Capture the cell that displays the provided text and extract its [X, Y] central coordinate. 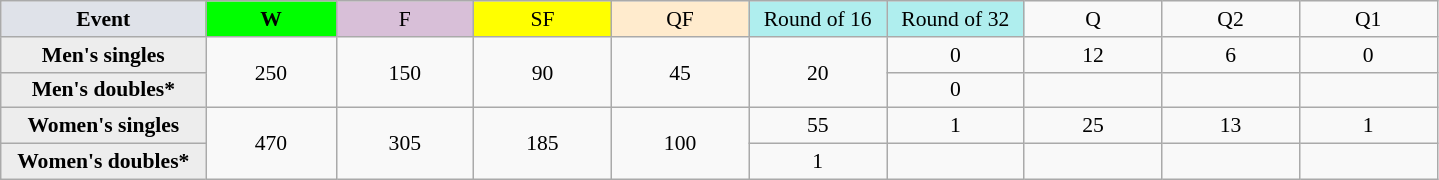
Q [1093, 19]
55 [818, 126]
305 [405, 144]
20 [818, 72]
Round of 16 [818, 19]
Event [104, 19]
W [271, 19]
F [405, 19]
Round of 32 [955, 19]
12 [1093, 55]
13 [1231, 126]
Women's singles [104, 126]
Men's singles [104, 55]
25 [1093, 126]
470 [271, 144]
6 [1231, 55]
Q2 [1231, 19]
100 [680, 144]
45 [680, 72]
250 [271, 72]
90 [543, 72]
150 [405, 72]
Q1 [1368, 19]
QF [680, 19]
Women's doubles* [104, 162]
SF [543, 19]
Men's doubles* [104, 90]
185 [543, 144]
